Pinpoint the cell where the given text exists, returning its (X, Y) midpoint coordinate. 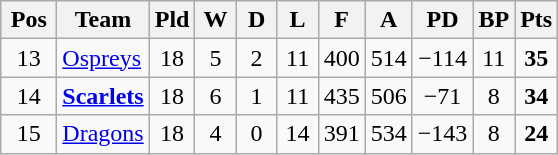
Pts (536, 20)
0 (256, 134)
15 (29, 134)
−71 (442, 96)
Ospreys (103, 58)
W (216, 20)
400 (342, 58)
24 (536, 134)
2 (256, 58)
D (256, 20)
F (342, 20)
35 (536, 58)
Scarlets (103, 96)
34 (536, 96)
435 (342, 96)
506 (388, 96)
Pld (172, 20)
6 (216, 96)
Pos (29, 20)
5 (216, 58)
BP (494, 20)
L (298, 20)
Dragons (103, 134)
391 (342, 134)
PD (442, 20)
534 (388, 134)
514 (388, 58)
−114 (442, 58)
1 (256, 96)
4 (216, 134)
A (388, 20)
13 (29, 58)
−143 (442, 134)
Team (103, 20)
